Find where the given text appears and provide that cell's center as [X, Y] coordinate. 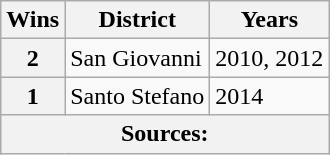
2010, 2012 [270, 58]
Wins [33, 20]
Years [270, 20]
District [138, 20]
1 [33, 96]
2 [33, 58]
San Giovanni [138, 58]
2014 [270, 96]
Santo Stefano [138, 96]
Sources: [165, 134]
